Extract the (x, y) coordinate from the center of the cell holding the provided text.  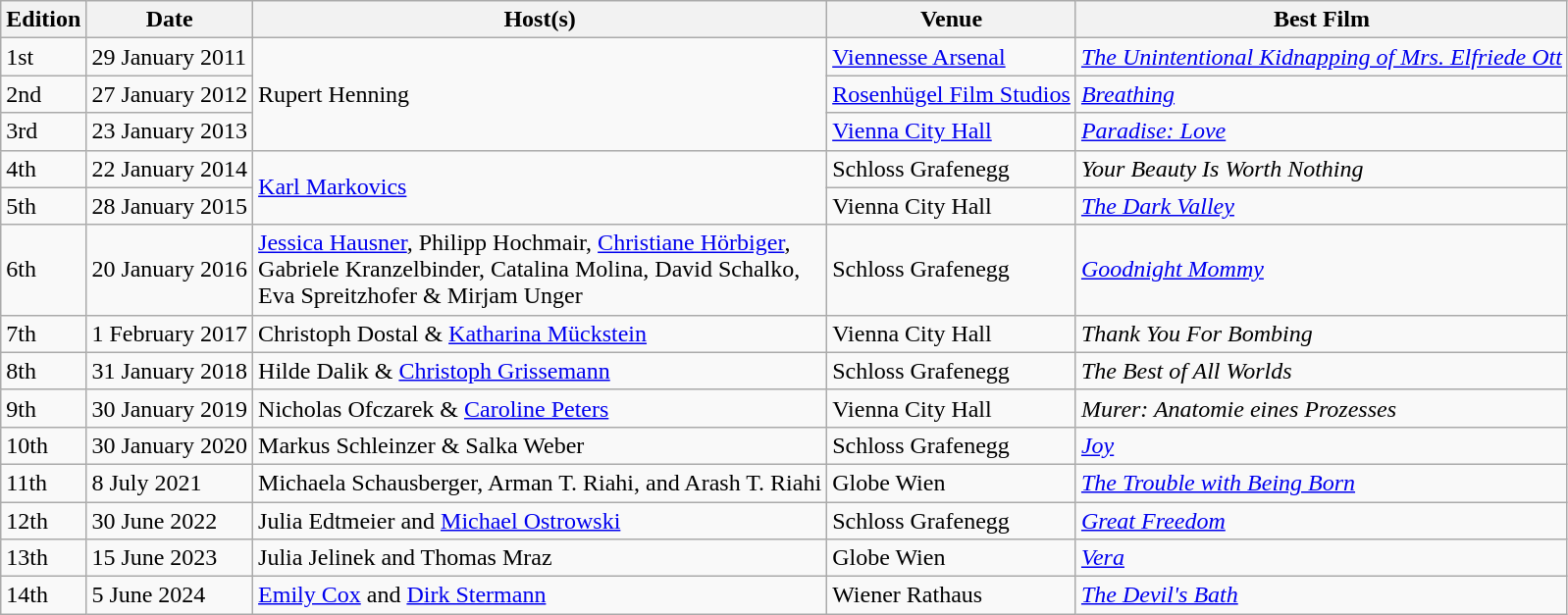
Hilde Dalik & Christoph Grissemann (540, 371)
The Unintentional Kidnapping of Mrs. Elfriede Ott (1321, 57)
28 January 2015 (170, 206)
Great Freedom (1321, 521)
Venue (952, 20)
Christoph Dostal & Katharina Mückstein (540, 333)
Emily Cox and Dirk Stermann (540, 595)
6th (43, 270)
22 January 2014 (170, 169)
Michaela Schausberger, Arman T. Riahi, and Arash T. Riahi (540, 483)
Viennesse Arsenal (952, 57)
Joy (1321, 445)
23 January 2013 (170, 131)
Vera (1321, 558)
1st (43, 57)
Edition (43, 20)
Best Film (1321, 20)
Breathing (1321, 94)
The Trouble with Being Born (1321, 483)
20 January 2016 (170, 270)
Murer: Anatomie eines Prozesses (1321, 408)
10th (43, 445)
8 July 2021 (170, 483)
3rd (43, 131)
2nd (43, 94)
Your Beauty Is Worth Nothing (1321, 169)
13th (43, 558)
Nicholas Ofczarek & Caroline Peters (540, 408)
31 January 2018 (170, 371)
27 January 2012 (170, 94)
7th (43, 333)
Goodnight Mommy (1321, 270)
15 June 2023 (170, 558)
Date (170, 20)
1 February 2017 (170, 333)
12th (43, 521)
14th (43, 595)
Paradise: Love (1321, 131)
Host(s) (540, 20)
29 January 2011 (170, 57)
30 January 2020 (170, 445)
Jessica Hausner, Philipp Hochmair, Christiane Hörbiger, Gabriele Kranzelbinder, Catalina Molina, David Schalko, Eva Spreitzhofer & Mirjam Unger (540, 270)
30 June 2022 (170, 521)
Julia Jelinek and Thomas Mraz (540, 558)
Thank You For Bombing (1321, 333)
30 January 2019 (170, 408)
Wiener Rathaus (952, 595)
5 June 2024 (170, 595)
5th (43, 206)
The Devil's Bath (1321, 595)
Rosenhügel Film Studios (952, 94)
The Best of All Worlds (1321, 371)
Rupert Henning (540, 94)
8th (43, 371)
Karl Markovics (540, 187)
Markus Schleinzer & Salka Weber (540, 445)
4th (43, 169)
11th (43, 483)
Julia Edtmeier and Michael Ostrowski (540, 521)
9th (43, 408)
The Dark Valley (1321, 206)
